Return [x, y] of the center of cell containing provided text 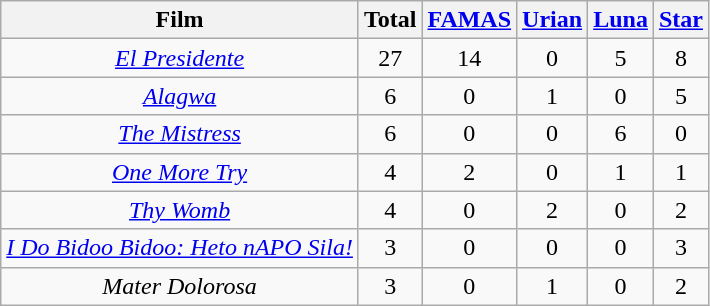
Urian [552, 20]
I Do Bidoo Bidoo: Heto nAPO Sila! [180, 248]
Film [180, 20]
27 [390, 58]
The Mistress [180, 134]
Luna [621, 20]
Thy Womb [180, 210]
FAMAS [470, 20]
El Presidente [180, 58]
8 [680, 58]
Star [680, 20]
Total [390, 20]
14 [470, 58]
Alagwa [180, 96]
Mater Dolorosa [180, 286]
One More Try [180, 172]
